For the text-containing cell, return its midpoint in (X, Y) coordinate format. 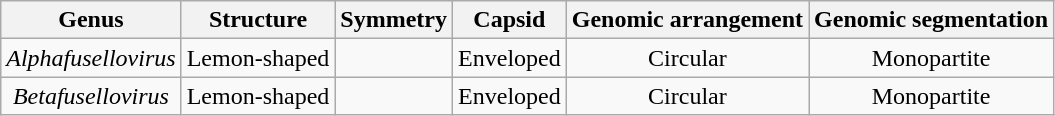
Structure (258, 20)
Genomic arrangement (687, 20)
Alphafusellovirus (91, 58)
Symmetry (394, 20)
Genomic segmentation (932, 20)
Genus (91, 20)
Capsid (510, 20)
Betafusellovirus (91, 96)
